Locate the cell with the specified text and output its [x, y] center coordinate. 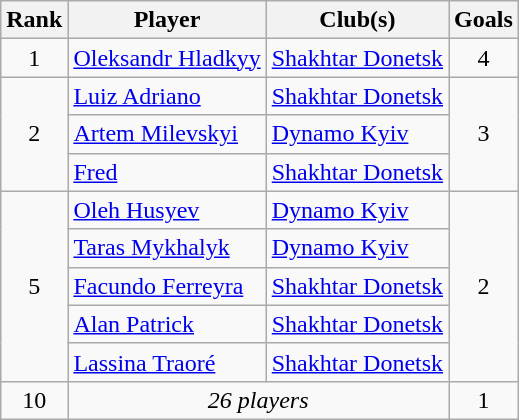
Oleksandr Hladkyy [167, 58]
Lassina Traoré [167, 362]
Fred [167, 172]
Oleh Husyev [167, 210]
Club(s) [357, 20]
4 [484, 58]
Alan Patrick [167, 324]
Facundo Ferreyra [167, 286]
Taras Mykhalyk [167, 248]
Luiz Adriano [167, 96]
Artem Milevskyi [167, 134]
3 [484, 134]
Goals [484, 20]
5 [34, 286]
10 [34, 400]
Player [167, 20]
Rank [34, 20]
26 players [258, 400]
